Identify which cell holds the provided text, then report its [X, Y] central coordinate. 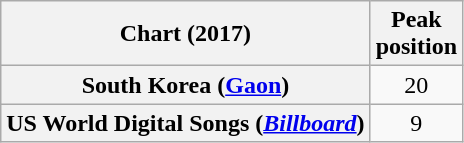
US World Digital Songs (Billboard) [186, 123]
Chart (2017) [186, 34]
South Korea (Gaon) [186, 85]
9 [416, 123]
Peakposition [416, 34]
20 [416, 85]
